Identify which cell holds the provided text, then report its [x, y] central coordinate. 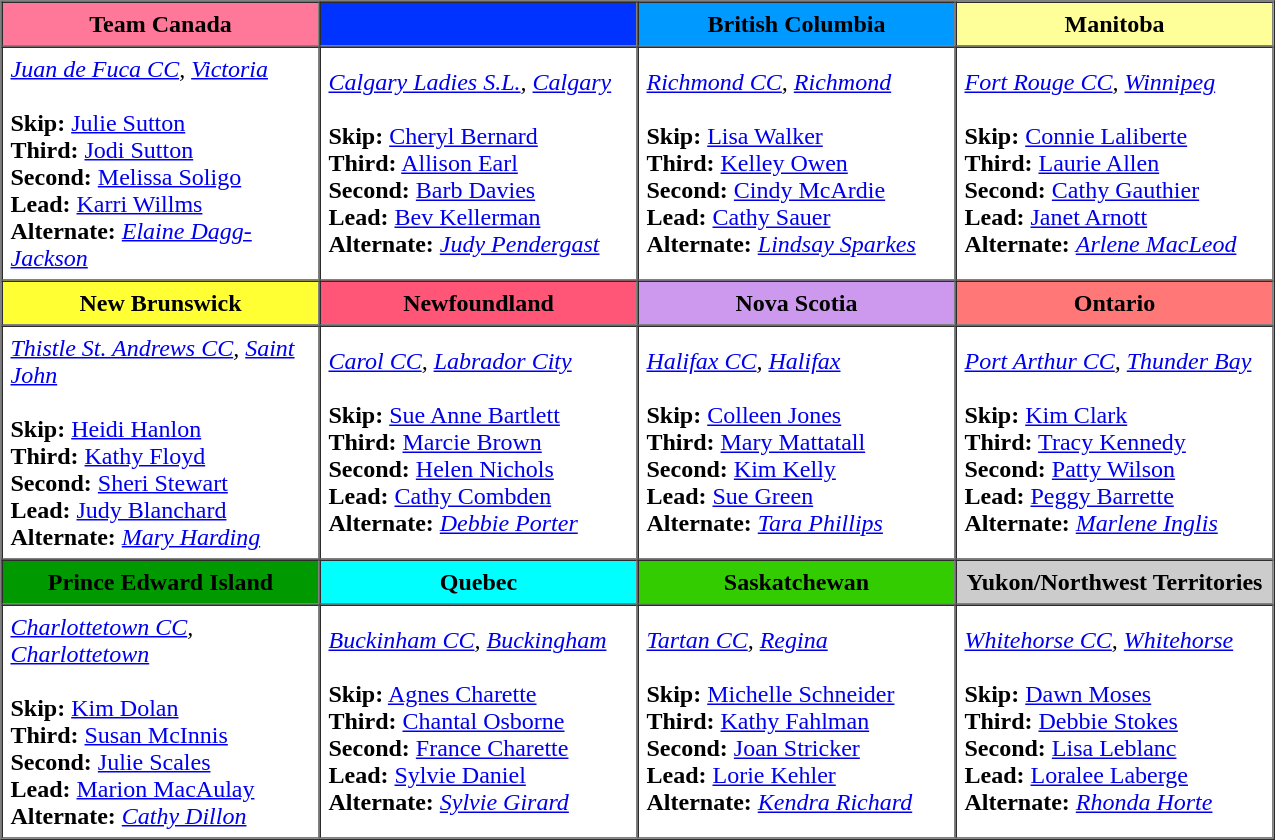
Buckinham CC, BuckinghamSkip: Agnes Charette Third: Chantal Osborne Second: France Charette Lead: Sylvie Daniel Alternate: Sylvie Girard [479, 721]
Prince Edward Island [161, 582]
New Brunswick [161, 302]
Charlottetown CC, Charlottetown Skip: Kim Dolan Third: Susan McInnis Second: Julie Scales Lead: Marion MacAulay Alternate: Cathy Dillon [161, 721]
Halifax CC, Halifax Skip: Colleen Jones Third: Mary Mattatall Second: Kim Kelly Lead: Sue Green Alternate: Tara Phillips [797, 443]
Newfoundland [479, 302]
Richmond CC, Richmond Skip: Lisa Walker Third: Kelley Owen Second: Cindy McArdie Lead: Cathy Sauer Alternate: Lindsay Sparkes [797, 163]
British Columbia [797, 24]
Whitehorse CC, Whitehorse Skip: Dawn Moses Third: Debbie Stokes Second: Lisa Leblanc Lead: Loralee Laberge Alternate: Rhonda Horte [1115, 721]
Tartan CC, Regina Skip: Michelle Schneider Third: Kathy Fahlman Second: Joan Stricker Lead: Lorie Kehler Alternate: Kendra Richard [797, 721]
Calgary Ladies S.L., Calgary Skip: Cheryl Bernard Third: Allison Earl Second: Barb Davies Lead: Bev Kellerman Alternate: Judy Pendergast [479, 163]
Manitoba [1115, 24]
Port Arthur CC, Thunder Bay Skip: Kim Clark Third: Tracy Kennedy Second: Patty Wilson Lead: Peggy Barrette Alternate: Marlene Inglis [1115, 443]
Yukon/Northwest Territories [1115, 582]
Carol CC, Labrador City Skip: Sue Anne Bartlett Third: Marcie Brown Second: Helen Nichols Lead: Cathy Combden Alternate: Debbie Porter [479, 443]
Fort Rouge CC, Winnipeg Skip: Connie Laliberte Third: Laurie Allen Second: Cathy Gauthier Lead: Janet Arnott Alternate: Arlene MacLeod [1115, 163]
Juan de Fuca CC, Victoria Skip: Julie Sutton Third: Jodi Sutton Second: Melissa Soligo Lead: Karri Willms Alternate: Elaine Dagg-Jackson [161, 163]
Team Canada [161, 24]
Saskatchewan [797, 582]
Quebec [479, 582]
Ontario [1115, 302]
Thistle St. Andrews CC, Saint John Skip: Heidi Hanlon Third: Kathy Floyd Second: Sheri Stewart Lead: Judy Blanchard Alternate: Mary Harding [161, 443]
Nova Scotia [797, 302]
